Find where the given text appears and provide that cell's center as (x, y) coordinate. 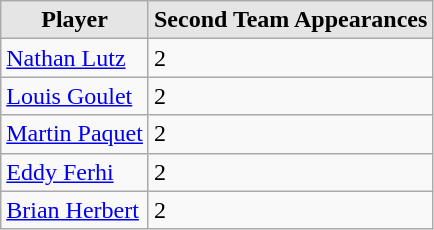
Second Team Appearances (290, 20)
Brian Herbert (75, 210)
Louis Goulet (75, 96)
Player (75, 20)
Eddy Ferhi (75, 172)
Nathan Lutz (75, 58)
Martin Paquet (75, 134)
